Find where the given text appears and provide that cell's center as (X, Y) coordinate. 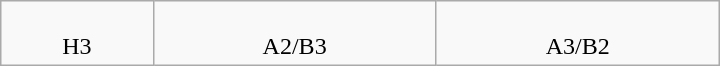
A3/B2 (578, 34)
A2/B3 (294, 34)
H3 (77, 34)
